Find where the given text appears and provide that cell's center as [x, y] coordinate. 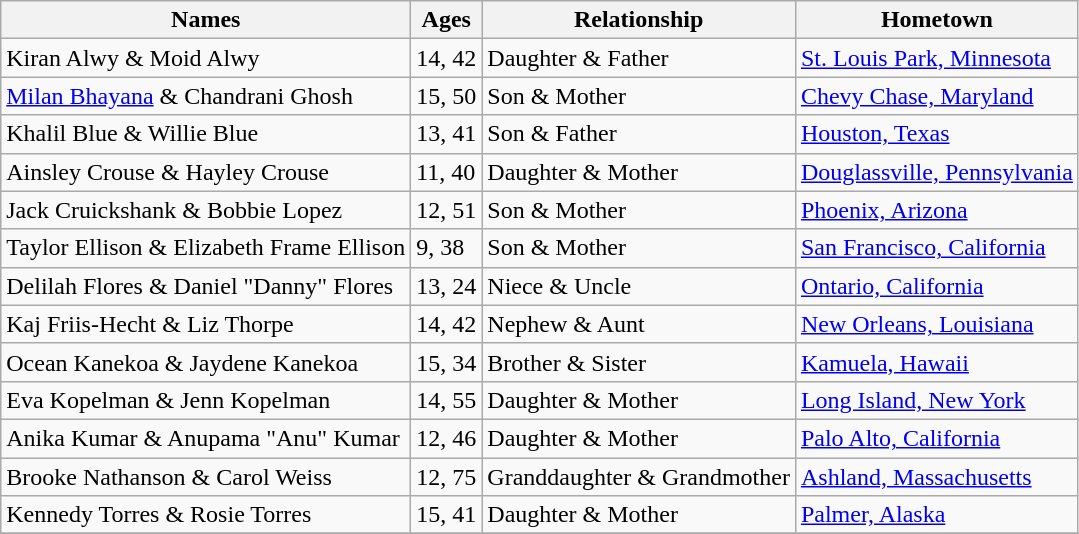
12, 51 [446, 210]
15, 50 [446, 96]
Relationship [639, 20]
Milan Bhayana & Chandrani Ghosh [206, 96]
Kennedy Torres & Rosie Torres [206, 515]
Eva Kopelman & Jenn Kopelman [206, 400]
Khalil Blue & Willie Blue [206, 134]
St. Louis Park, Minnesota [936, 58]
Niece & Uncle [639, 286]
Son & Father [639, 134]
San Francisco, California [936, 248]
Names [206, 20]
9, 38 [446, 248]
Ocean Kanekoa & Jaydene Kanekoa [206, 362]
Daughter & Father [639, 58]
Ontario, California [936, 286]
Ages [446, 20]
Jack Cruickshank & Bobbie Lopez [206, 210]
Anika Kumar & Anupama "Anu" Kumar [206, 438]
Taylor Ellison & Elizabeth Frame Ellison [206, 248]
Ainsley Crouse & Hayley Crouse [206, 172]
Long Island, New York [936, 400]
Delilah Flores & Daniel "Danny" Flores [206, 286]
11, 40 [446, 172]
Douglassville, Pennsylvania [936, 172]
Phoenix, Arizona [936, 210]
Palmer, Alaska [936, 515]
Granddaughter & Grandmother [639, 477]
Chevy Chase, Maryland [936, 96]
Kiran Alwy & Moid Alwy [206, 58]
Kamuela, Hawaii [936, 362]
Brother & Sister [639, 362]
13, 41 [446, 134]
13, 24 [446, 286]
Hometown [936, 20]
14, 55 [446, 400]
Nephew & Aunt [639, 324]
Kaj Friis-Hecht & Liz Thorpe [206, 324]
12, 46 [446, 438]
15, 41 [446, 515]
Brooke Nathanson & Carol Weiss [206, 477]
12, 75 [446, 477]
Ashland, Massachusetts [936, 477]
Palo Alto, California [936, 438]
Houston, Texas [936, 134]
New Orleans, Louisiana [936, 324]
15, 34 [446, 362]
